Identify which cell holds the provided text, then report its (X, Y) central coordinate. 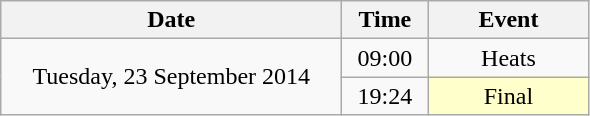
Tuesday, 23 September 2014 (172, 77)
Time (385, 20)
19:24 (385, 96)
09:00 (385, 58)
Final (508, 96)
Date (172, 20)
Event (508, 20)
Heats (508, 58)
